Locate the cell with the specified text and output its [X, Y] center coordinate. 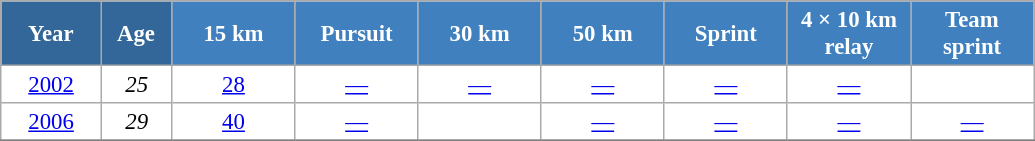
28 [234, 85]
40 [234, 122]
Team sprint [972, 34]
Age [136, 34]
2006 [52, 122]
15 km [234, 34]
Year [52, 34]
29 [136, 122]
50 km [602, 34]
4 × 10 km relay [848, 34]
Pursuit [356, 34]
Sprint [726, 34]
25 [136, 85]
30 km [480, 34]
2002 [52, 85]
